Scan for the cell matching the given text and deliver its (X, Y) coordinate at center. 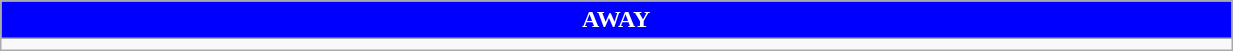
AWAY (616, 20)
